Locate the cell with the specified text and output its [X, Y] center coordinate. 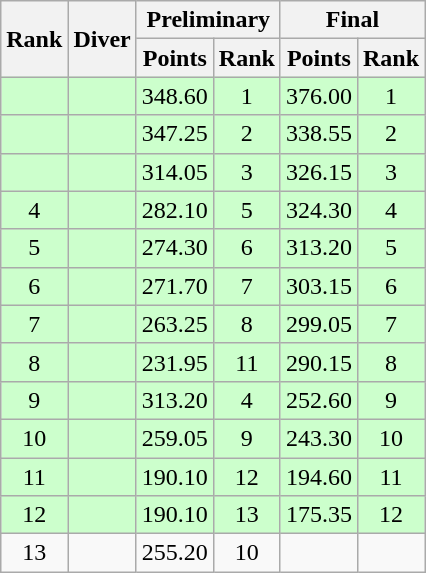
347.25 [174, 134]
255.20 [174, 553]
194.60 [318, 477]
314.05 [174, 172]
376.00 [318, 96]
Preliminary [208, 20]
299.05 [318, 324]
Final [352, 20]
231.95 [174, 362]
271.70 [174, 286]
274.30 [174, 248]
324.30 [318, 210]
326.15 [318, 172]
259.05 [174, 438]
282.10 [174, 210]
348.60 [174, 96]
252.60 [318, 400]
290.15 [318, 362]
263.25 [174, 324]
Diver [102, 39]
175.35 [318, 515]
243.30 [318, 438]
338.55 [318, 134]
303.15 [318, 286]
